Capture the cell that displays the provided text and extract its [x, y] central coordinate. 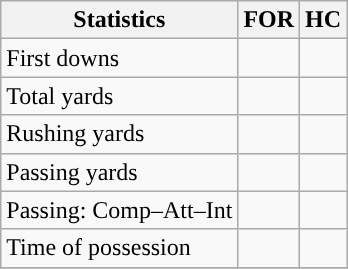
First downs [120, 58]
Passing yards [120, 172]
Time of possession [120, 248]
FOR [269, 20]
Total yards [120, 96]
Passing: Comp–Att–Int [120, 210]
Statistics [120, 20]
Rushing yards [120, 134]
HC [324, 20]
